Capture the cell that displays the provided text and extract its (X, Y) central coordinate. 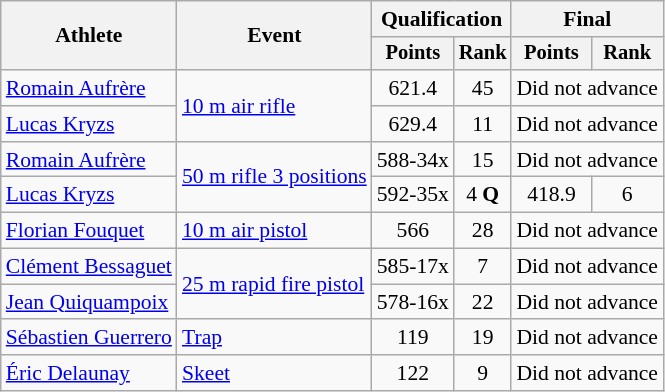
15 (483, 160)
Qualification (442, 19)
585-17x (413, 267)
592-35x (413, 195)
Jean Quiquampoix (89, 302)
Florian Fouquet (89, 231)
45 (483, 88)
4 Q (483, 195)
50 m rifle 3 positions (274, 178)
Clément Bessaguet (89, 267)
122 (413, 373)
Event (274, 36)
11 (483, 124)
621.4 (413, 88)
566 (413, 231)
6 (627, 195)
Athlete (89, 36)
10 m air pistol (274, 231)
Skeet (274, 373)
9 (483, 373)
19 (483, 338)
588-34x (413, 160)
578-16x (413, 302)
22 (483, 302)
629.4 (413, 124)
119 (413, 338)
7 (483, 267)
28 (483, 231)
418.9 (551, 195)
Sébastien Guerrero (89, 338)
Trap (274, 338)
25 m rapid fire pistol (274, 284)
Final (587, 19)
Éric Delaunay (89, 373)
10 m air rifle (274, 106)
